For the text-containing cell, return its midpoint in (x, y) coordinate format. 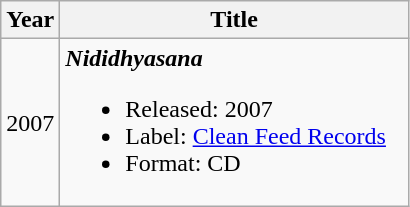
Year (30, 20)
Title (234, 20)
NididhyasanaReleased: 2007Label: Clean Feed Records Format: CD (234, 122)
2007 (30, 122)
